Return (X, Y) of the center of cell containing provided text 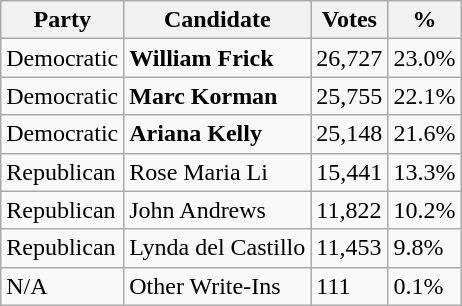
22.1% (424, 96)
% (424, 20)
10.2% (424, 210)
9.8% (424, 248)
13.3% (424, 172)
Votes (350, 20)
Lynda del Castillo (218, 248)
Other Write-Ins (218, 286)
Rose Maria Li (218, 172)
25,148 (350, 134)
0.1% (424, 286)
15,441 (350, 172)
N/A (62, 286)
John Andrews (218, 210)
11,822 (350, 210)
Ariana Kelly (218, 134)
William Frick (218, 58)
Candidate (218, 20)
23.0% (424, 58)
Marc Korman (218, 96)
26,727 (350, 58)
25,755 (350, 96)
21.6% (424, 134)
11,453 (350, 248)
Party (62, 20)
111 (350, 286)
